Capture the cell that displays the provided text and extract its (X, Y) central coordinate. 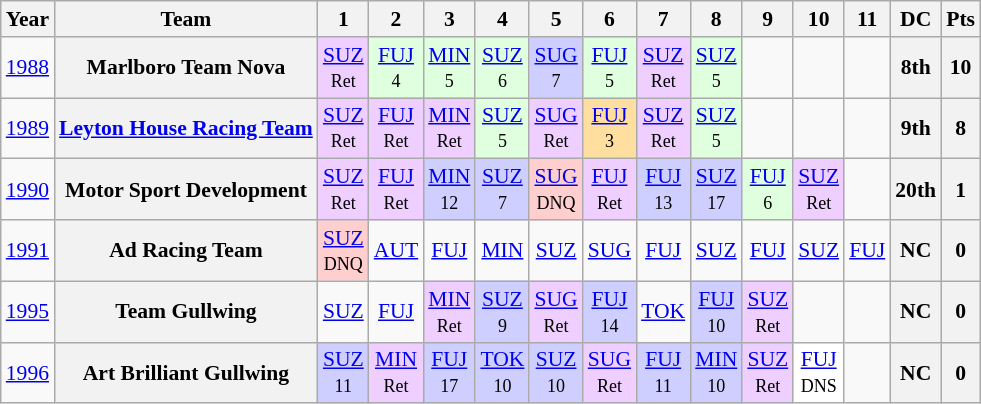
Pts (960, 19)
Team (186, 19)
Leyton House Racing Team (186, 128)
FUJ5 (610, 68)
4 (502, 19)
MIN10 (716, 372)
TOK10 (502, 372)
SUG7 (556, 68)
Year (28, 19)
3 (449, 19)
FUJ10 (716, 312)
FUJ3 (610, 128)
1990 (28, 190)
Marlboro Team Nova (186, 68)
Team Gullwing (186, 312)
1996 (28, 372)
FUJ13 (663, 190)
SUZ11 (344, 372)
2 (396, 19)
9 (768, 19)
SUZ9 (502, 312)
MIN12 (449, 190)
11 (867, 19)
Art Brilliant Gullwing (186, 372)
5 (556, 19)
1995 (28, 312)
SUZ17 (716, 190)
MIN (502, 250)
SUZ6 (502, 68)
FUJ11 (663, 372)
TOK (663, 312)
1991 (28, 250)
20th (916, 190)
1989 (28, 128)
1988 (28, 68)
SUG (610, 250)
DC (916, 19)
FUJ6 (768, 190)
SUZ7 (502, 190)
FUJ4 (396, 68)
Ad Racing Team (186, 250)
SUGDNQ (556, 190)
AUT (396, 250)
6 (610, 19)
FUJ14 (610, 312)
SUZDNQ (344, 250)
MIN5 (449, 68)
9th (916, 128)
SUZ10 (556, 372)
FUJDNS (818, 372)
7 (663, 19)
8th (916, 68)
Motor Sport Development (186, 190)
FUJ17 (449, 372)
